Search for the cell housing the specified text and yield its (x, y) center coordinate. 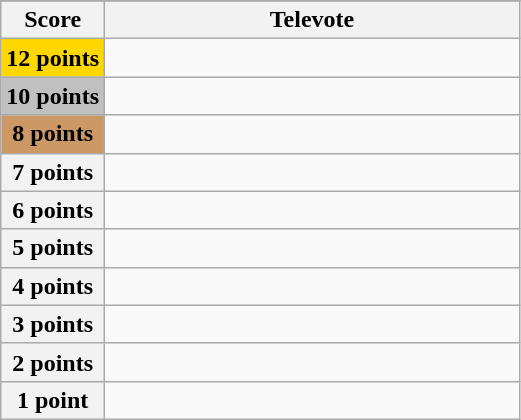
Televote (312, 20)
10 points (53, 96)
8 points (53, 134)
2 points (53, 362)
3 points (53, 324)
1 point (53, 400)
12 points (53, 58)
Score (53, 20)
4 points (53, 286)
6 points (53, 210)
7 points (53, 172)
5 points (53, 248)
